Locate the cell with the specified text and output its [X, Y] center coordinate. 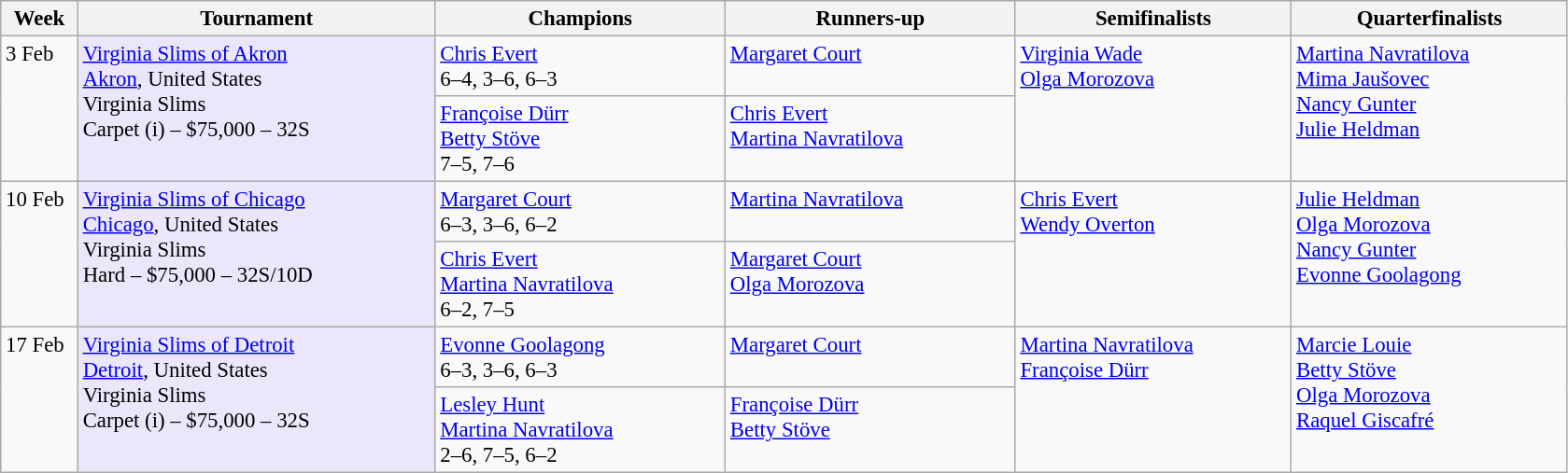
Margaret Court Olga Morozova [870, 285]
Semifinalists [1153, 19]
Week [39, 19]
Champions [581, 19]
Martina Navratilova Françoise Dürr [1153, 400]
Marcie Louie Betty Stöve Olga Morozova Raquel Giscafré [1430, 400]
17 Feb [39, 400]
Virginia Slims of Akron Akron, United StatesVirginia SlimsCarpet (i) – $75,000 – 32S [256, 109]
Evonne Goolagong6–3, 3–6, 6–3 [581, 358]
Virginia Slims of Detroit Detroit, United StatesVirginia SlimsCarpet (i) – $75,000 – 32S [256, 400]
Martina Navratilova [870, 213]
Runners-up [870, 19]
Virginia Wade Olga Morozova [1153, 109]
Virginia Slims of Chicago Chicago, United StatesVirginia SlimsHard – $75,000 – 32S/10D [256, 255]
3 Feb [39, 109]
Françoise Dürr Betty Stöve7–5, 7–6 [581, 139]
Chris Evert6–4, 3–6, 6–3 [581, 67]
Martina Navratilova Mima Jaušovec Nancy Gunter Julie Heldman [1430, 109]
Chris Evert Wendy Overton [1153, 255]
Julie Heldman Olga Morozova Nancy Gunter Evonne Goolagong [1430, 255]
Tournament [256, 19]
Chris Evert Martina Navratilova [870, 139]
Quarterfinalists [1430, 19]
10 Feb [39, 255]
Chris Evert Martina Navratilova6–2, 7–5 [581, 285]
Margaret Court6–3, 3–6, 6–2 [581, 213]
